Return the (X, Y) coordinate for the center point of the cell that contains the specified text.  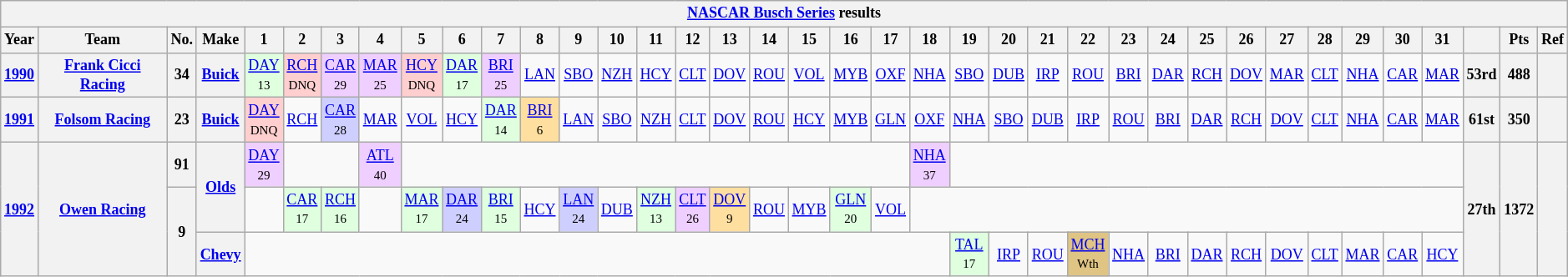
Ref (1553, 40)
13 (730, 40)
DAR14 (501, 120)
5 (422, 40)
DAR17 (463, 75)
CLT26 (693, 209)
CAR17 (302, 209)
91 (182, 164)
Owen Racing (102, 209)
NZH13 (656, 209)
LAN24 (579, 209)
Chevy (220, 254)
Folsom Racing (102, 120)
1 (264, 40)
NASCAR Busch Series results (784, 13)
GLN20 (851, 209)
DAY29 (264, 164)
Pts (1520, 40)
Frank Cicci Racing (102, 75)
DAYDNQ (264, 120)
Olds (220, 187)
28 (1324, 40)
BRI25 (501, 75)
27th (1481, 209)
22 (1088, 40)
RCHDNQ (302, 75)
20 (1009, 40)
17 (891, 40)
8 (539, 40)
1372 (1520, 209)
DAR24 (463, 209)
Team (102, 40)
53rd (1481, 75)
12 (693, 40)
10 (618, 40)
1992 (20, 209)
DOV9 (730, 209)
26 (1247, 40)
1991 (20, 120)
61st (1481, 120)
MCHWth (1088, 254)
CAR28 (341, 120)
CAR29 (341, 75)
BRI6 (539, 120)
6 (463, 40)
DAY13 (264, 75)
7 (501, 40)
14 (770, 40)
NHA37 (929, 164)
Make (220, 40)
30 (1403, 40)
MAR25 (380, 75)
19 (969, 40)
MAR17 (422, 209)
27 (1287, 40)
25 (1207, 40)
TAL17 (969, 254)
2 (302, 40)
1990 (20, 75)
24 (1167, 40)
4 (380, 40)
No. (182, 40)
16 (851, 40)
RCH16 (341, 209)
11 (656, 40)
ATL40 (380, 164)
31 (1443, 40)
29 (1363, 40)
HCYDNQ (422, 75)
350 (1520, 120)
GLN (891, 120)
18 (929, 40)
15 (809, 40)
3 (341, 40)
34 (182, 75)
488 (1520, 75)
BRI15 (501, 209)
21 (1047, 40)
Year (20, 40)
